Extract the (x, y) coordinate from the center of the cell holding the provided text.  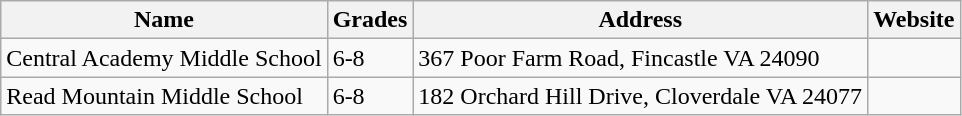
Address (640, 20)
Central Academy Middle School (164, 58)
Name (164, 20)
Website (914, 20)
182 Orchard Hill Drive, Cloverdale VA 24077 (640, 96)
Grades (370, 20)
367 Poor Farm Road, Fincastle VA 24090 (640, 58)
Read Mountain Middle School (164, 96)
